Find where the given text appears and provide that cell's center as [x, y] coordinate. 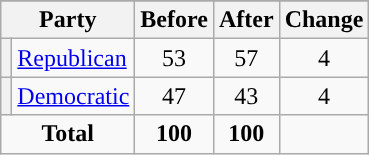
Total [68, 134]
Change [324, 20]
57 [246, 58]
Before [174, 20]
Party [68, 20]
43 [246, 96]
47 [174, 96]
Republican [74, 58]
53 [174, 58]
Democratic [74, 96]
After [246, 20]
